Pinpoint the cell where the given text exists, returning its (x, y) midpoint coordinate. 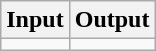
Output (112, 20)
Input (35, 20)
